Capture the cell that displays the provided text and extract its [x, y] central coordinate. 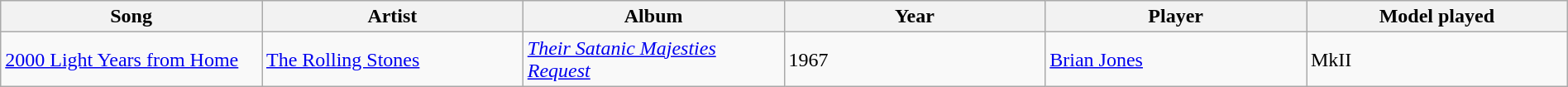
Player [1176, 17]
1967 [915, 60]
The Rolling Stones [392, 60]
MkII [1437, 60]
Artist [392, 17]
Brian Jones [1176, 60]
Their Satanic Majesties Request [653, 60]
2000 Light Years from Home [131, 60]
Year [915, 17]
Song [131, 17]
Model played [1437, 17]
Album [653, 17]
